From the cell containing the given text, extract its center point as [x, y] coordinate. 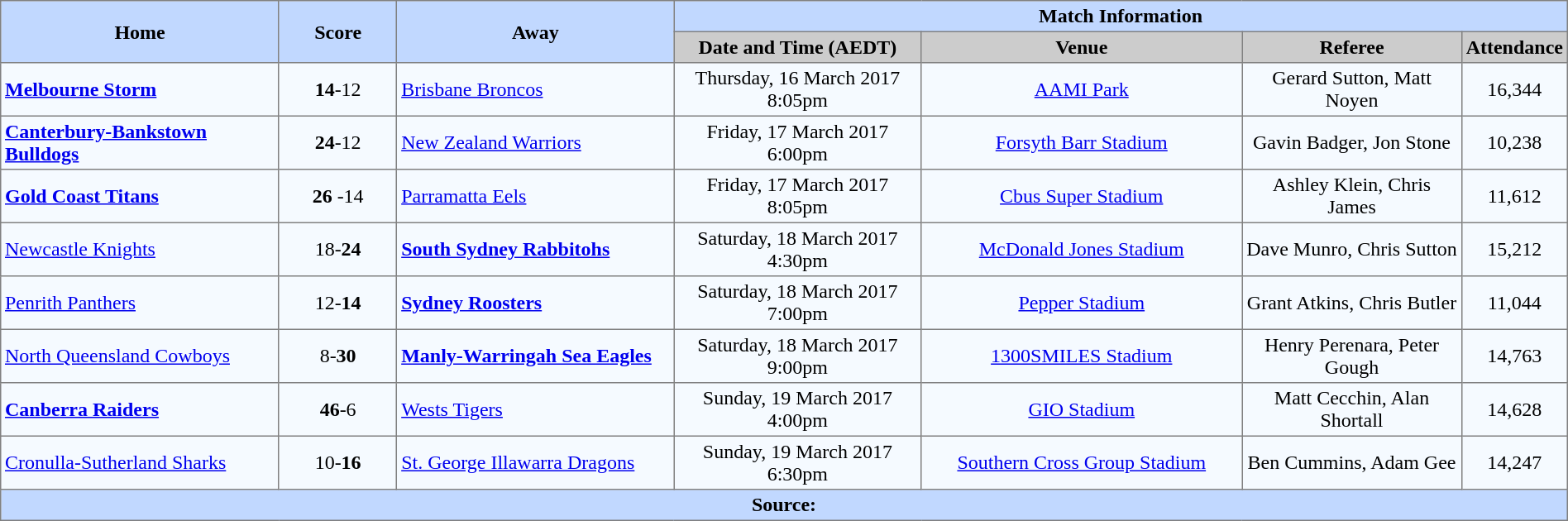
Match Information [1121, 17]
Pepper Stadium [1082, 303]
Date and Time (AEDT) [797, 47]
Friday, 17 March 2017 6:00pm [797, 142]
Parramatta Eels [536, 196]
10,238 [1514, 142]
Southern Cross Group Stadium [1082, 462]
8-30 [337, 356]
10-16 [337, 462]
Gerard Sutton, Matt Noyen [1352, 89]
Sunday, 19 March 2017 6:30pm [797, 462]
14,628 [1514, 409]
Manly-Warringah Sea Eagles [536, 356]
Matt Cecchin, Alan Shortall [1352, 409]
14,763 [1514, 356]
Sydney Roosters [536, 303]
St. George Illawarra Dragons [536, 462]
14,247 [1514, 462]
Saturday, 18 March 2017 9:00pm [797, 356]
16,344 [1514, 89]
Melbourne Storm [141, 89]
15,212 [1514, 249]
Source: [784, 505]
Newcastle Knights [141, 249]
Gavin Badger, Jon Stone [1352, 142]
26 -14 [337, 196]
Ben Cummins, Adam Gee [1352, 462]
24-12 [337, 142]
Referee [1352, 47]
Home [141, 31]
Canberra Raiders [141, 409]
McDonald Jones Stadium [1082, 249]
Away [536, 31]
Attendance [1514, 47]
AAMI Park [1082, 89]
18-24 [337, 249]
Ashley Klein, Chris James [1352, 196]
Penrith Panthers [141, 303]
Friday, 17 March 2017 8:05pm [797, 196]
Wests Tigers [536, 409]
Sunday, 19 March 2017 4:00pm [797, 409]
South Sydney Rabbitohs [536, 249]
North Queensland Cowboys [141, 356]
Grant Atkins, Chris Butler [1352, 303]
12-14 [337, 303]
Thursday, 16 March 2017 8:05pm [797, 89]
GIO Stadium [1082, 409]
Forsyth Barr Stadium [1082, 142]
Cronulla-Sutherland Sharks [141, 462]
Henry Perenara, Peter Gough [1352, 356]
Saturday, 18 March 2017 7:00pm [797, 303]
Score [337, 31]
Saturday, 18 March 2017 4:30pm [797, 249]
11,612 [1514, 196]
1300SMILES Stadium [1082, 356]
Cbus Super Stadium [1082, 196]
46-6 [337, 409]
Gold Coast Titans [141, 196]
New Zealand Warriors [536, 142]
Brisbane Broncos [536, 89]
Canterbury-Bankstown Bulldogs [141, 142]
Venue [1082, 47]
11,044 [1514, 303]
Dave Munro, Chris Sutton [1352, 249]
14-12 [337, 89]
